Provide the [x, y] coordinate of the cell's center where the given text is located.  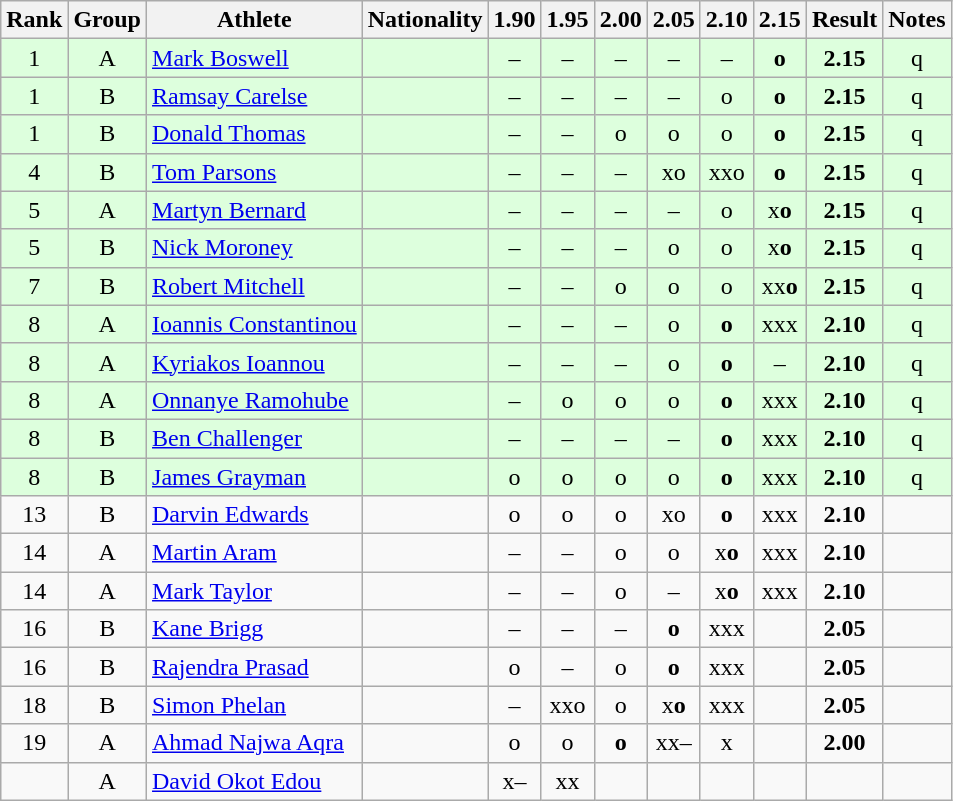
7 [34, 286]
Martyn Bernard [255, 210]
18 [34, 705]
Ahmad Najwa Aqra [255, 743]
James Grayman [255, 477]
Rajendra Prasad [255, 667]
19 [34, 743]
Kyriakos Ioannou [255, 362]
xx– [674, 743]
Martin Aram [255, 553]
x– [514, 781]
Onnanye Ramohube [255, 400]
Result [844, 20]
Rank [34, 20]
Ramsay Carelse [255, 96]
13 [34, 515]
David Okot Edou [255, 781]
Mark Boswell [255, 58]
Donald Thomas [255, 134]
Mark Taylor [255, 591]
Kane Brigg [255, 629]
x [726, 743]
Notes [917, 20]
Group [108, 20]
Ben Challenger [255, 438]
1.90 [514, 20]
Nationality [425, 20]
Nick Moroney [255, 248]
Athlete [255, 20]
Darvin Edwards [255, 515]
Simon Phelan [255, 705]
Robert Mitchell [255, 286]
Tom Parsons [255, 172]
xx [568, 781]
Ioannis Constantinou [255, 324]
4 [34, 172]
1.95 [568, 20]
